Identify which cell holds the provided text, then report its [x, y] central coordinate. 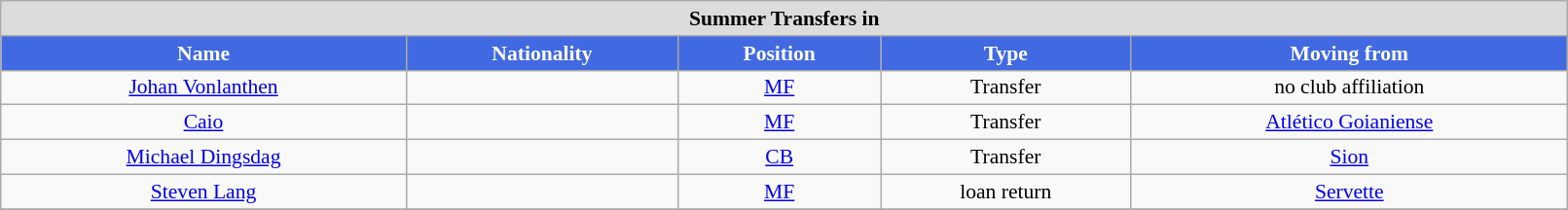
Steven Lang [204, 192]
Caio [204, 122]
CB [780, 157]
Nationality [541, 53]
Johan Vonlanthen [204, 87]
Michael Dingsdag [204, 157]
Servette [1349, 192]
Name [204, 53]
Position [780, 53]
loan return [1006, 192]
Sion [1349, 157]
Summer Transfers in [784, 18]
Type [1006, 53]
no club affiliation [1349, 87]
Moving from [1349, 53]
Atlético Goianiense [1349, 122]
